Locate the cell with the specified text and output its (x, y) center coordinate. 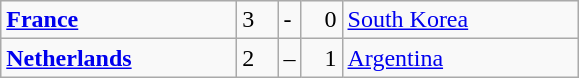
3 (258, 20)
- (290, 20)
– (290, 58)
1 (322, 58)
0 (322, 20)
2 (258, 58)
South Korea (460, 20)
Netherlands (119, 58)
Argentina (460, 58)
France (119, 20)
